Scan for the cell matching the given text and deliver its (x, y) coordinate at center. 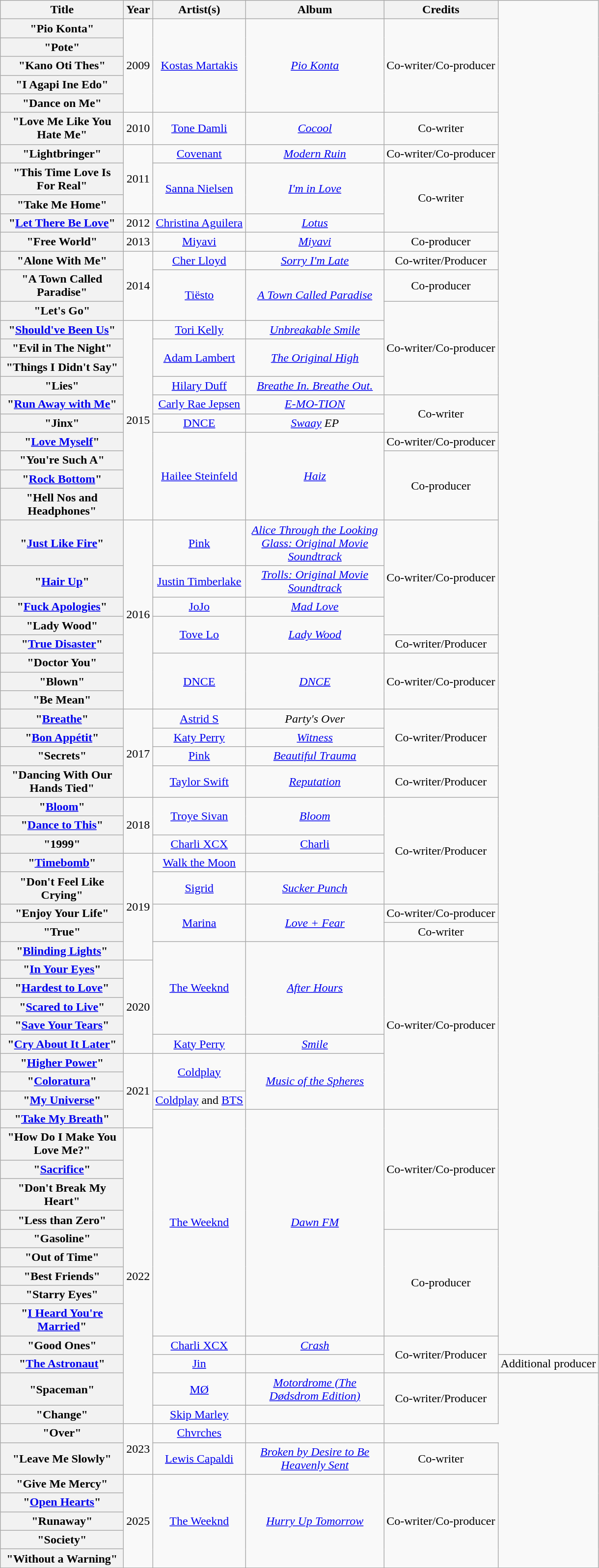
Lotus (315, 223)
"Dance to This" (62, 825)
"Bloom" (62, 807)
"Let's Go" (62, 311)
Jin (199, 1364)
Coldplay (199, 1072)
A Town Called Paradise (315, 295)
Justin Timberlake (199, 581)
Tiësto (199, 295)
Charli (315, 844)
Trolls: Original Movie Soundtrack (315, 581)
"Love Myself" (62, 442)
"In Your Eyes" (62, 969)
"Open Hearts" (62, 1502)
Kostas Martakis (199, 66)
"I Heard You're Married" (62, 1320)
"Scared to Live" (62, 1007)
Carly Rae Jepsen (199, 404)
"Pio Konta" (62, 28)
E-MO-TION (315, 404)
Motordrome (The Dødsdrom Edition) (315, 1389)
Pio Konta (315, 66)
Marina (199, 922)
2023 (138, 1449)
"Hell Nos and Headphones" (62, 504)
"Blinding Lights" (62, 950)
Sanna Nielsen (199, 188)
Sucker Punch (315, 888)
"Don't Break My Heart" (62, 1194)
"Lightbringer" (62, 154)
"True Disaster" (62, 644)
"Sacrifice" (62, 1169)
"Be Mean" (62, 700)
Cocool (315, 129)
"This Time Love Is For Real" (62, 179)
2018 (138, 825)
"Take My Breath" (62, 1119)
Crash (315, 1345)
MØ (199, 1389)
"Hardest to Love" (62, 988)
Reputation (315, 781)
Hailee Steinfeld (199, 476)
"Higher Power" (62, 1063)
2019 (138, 907)
"Lady Wood" (62, 626)
"How Do I Make You Love Me?" (62, 1144)
"You're Such A" (62, 460)
2025 (138, 1521)
Covenant (199, 154)
"Love Me Like You Hate Me" (62, 129)
"Kano Oti Thes" (62, 66)
"Fuck Apologies" (62, 606)
Artist(s) (199, 10)
"Gasoline" (62, 1238)
Sigrid (199, 888)
Troye Sivan (199, 816)
I'm in Love (315, 188)
The Original High (315, 358)
2020 (138, 1007)
"Starry Eyes" (62, 1295)
"Change" (62, 1414)
Music of the Spheres (315, 1081)
"Just Like Fire" (62, 543)
"Jinx" (62, 423)
Adam Lambert (199, 358)
"Save Your Tears" (62, 1025)
2022 (138, 1276)
"Best Friends" (62, 1276)
Skip Marley (199, 1414)
"Cry About It Later" (62, 1044)
Dawn FM (315, 1223)
"I Agapi Ine Edo" (62, 84)
Alice Through the Looking Glass: Original Movie Soundtrack (315, 543)
After Hours (315, 988)
Tone Damli (199, 129)
"True" (62, 932)
"Rock Bottom" (62, 479)
"Blown" (62, 681)
Broken by Desire to Be Heavenly Sent (315, 1458)
Breathe In. Breathe Out. (315, 386)
Year (138, 10)
Additional producer (548, 1364)
Title (62, 10)
"1999" (62, 844)
"Spaceman" (62, 1389)
Hurry Up Tomorrow (315, 1521)
Mad Love (315, 606)
Beautiful Trauma (315, 756)
Sorry I'm Late (315, 261)
"Hair Up" (62, 581)
Taylor Swift (199, 781)
"Free World" (62, 241)
"Less than Zero" (62, 1220)
"Dancing With Our Hands Tied" (62, 781)
"Let There Be Love" (62, 223)
"Lies" (62, 386)
"Bon Appétit" (62, 737)
2016 (138, 615)
Lewis Capaldi (199, 1458)
"My Universe" (62, 1100)
Party's Over (315, 719)
Chvrches (199, 1433)
Smile (315, 1044)
"Things I Didn't Say" (62, 367)
2021 (138, 1091)
Astrid S (199, 719)
"Timebomb" (62, 862)
Walk the Moon (199, 862)
2009 (138, 66)
"Secrets" (62, 756)
"Coloratura" (62, 1081)
"Give Me Mercy" (62, 1484)
"Over" (62, 1433)
"The Astronaut" (62, 1364)
"Pote" (62, 47)
Witness (315, 737)
Unbreakable Smile (315, 330)
"Dance on Me" (62, 103)
2011 (138, 179)
"Out of Time" (62, 1257)
Christina Aguilera (199, 223)
Credits (441, 10)
"Run Away with Me" (62, 404)
2014 (138, 286)
Haiz (315, 476)
Bloom (315, 816)
"Doctor You" (62, 663)
Modern Ruin (315, 154)
Love + Fear (315, 922)
"Without a Warning" (62, 1558)
"Society" (62, 1540)
2017 (138, 754)
"Breathe" (62, 719)
"Evil in The Night" (62, 348)
Hilary Duff (199, 386)
JoJo (199, 606)
"Enjoy Your Life" (62, 913)
Album (315, 10)
Swaay EP (315, 423)
"Take Me Home" (62, 204)
Tori Kelly (199, 330)
"Don't Feel Like Crying" (62, 888)
Tove Lo (199, 635)
Cher Lloyd (199, 261)
"Runaway" (62, 1521)
Coldplay and BTS (199, 1100)
"Good Ones" (62, 1345)
2012 (138, 223)
2010 (138, 129)
2015 (138, 420)
2013 (138, 241)
"Alone With Me" (62, 261)
"Should've Been Us" (62, 330)
Lady Wood (315, 635)
"Leave Me Slowly" (62, 1458)
"A Town Called Paradise" (62, 286)
